For the text-containing cell, return its midpoint in (X, Y) coordinate format. 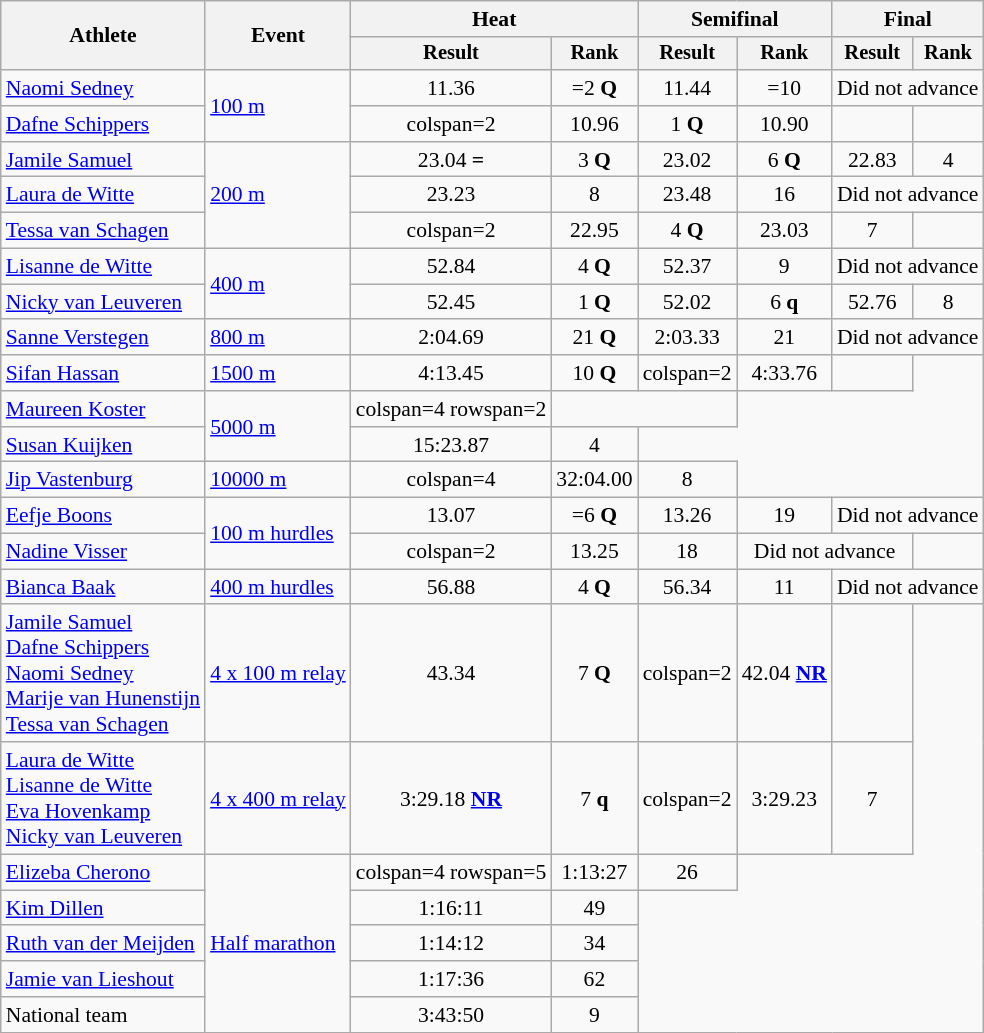
Jip Vastenburg (103, 480)
62 (594, 979)
colspan=4 rowspan=5 (452, 873)
23.04 = (452, 160)
Sifan Hassan (103, 373)
26 (688, 873)
1500 m (278, 373)
49 (594, 908)
Nadine Visser (103, 552)
22.95 (594, 231)
23.02 (688, 160)
1:17:36 (452, 979)
16 (784, 195)
Maureen Koster (103, 409)
4:13.45 (452, 373)
10.96 (594, 124)
100 m (278, 106)
6 Q (784, 160)
Kim Dillen (103, 908)
23.23 (452, 195)
10 Q (594, 373)
Semifinal (735, 19)
200 m (278, 196)
21 (784, 338)
Athlete (103, 36)
11.44 (688, 88)
56.88 (452, 587)
Sanne Verstegen (103, 338)
52.02 (688, 302)
Final (908, 19)
3:29.18 NR (452, 798)
2:04.69 (452, 338)
7 q (594, 798)
11.36 (452, 88)
=10 (784, 88)
18 (688, 552)
Lisanne de Witte (103, 267)
Jamile SamuelDafne Schippers Naomi SedneyMarije van Hunenstijn Tessa van Schagen (103, 674)
13.25 (594, 552)
colspan=4 (452, 480)
=2 Q (594, 88)
Naomi Sedney (103, 88)
800 m (278, 338)
National team (103, 1015)
=6 Q (594, 516)
400 m hurdles (278, 587)
Nicky van Leuveren (103, 302)
Tessa van Schagen (103, 231)
21 Q (594, 338)
1:14:12 (452, 944)
Heat (494, 19)
7 Q (594, 674)
52.45 (452, 302)
13.26 (688, 516)
Event (278, 36)
Elizeba Cherono (103, 873)
11 (784, 587)
34 (594, 944)
100 m hurdles (278, 534)
6 q (784, 302)
4 x 100 m relay (278, 674)
Laura de Witte (103, 195)
Ruth van der Meijden (103, 944)
Dafne Schippers (103, 124)
4:33.76 (784, 373)
10000 m (278, 480)
42.04 NR (784, 674)
52.84 (452, 267)
colspan=4 rowspan=2 (452, 409)
Susan Kuijken (103, 445)
43.34 (452, 674)
19 (784, 516)
Half marathon (278, 944)
23.03 (784, 231)
1:13:27 (594, 873)
2:03.33 (688, 338)
15:23.87 (452, 445)
Eefje Boons (103, 516)
3:43:50 (452, 1015)
5000 m (278, 426)
13.07 (452, 516)
3:29.23 (784, 798)
Laura de WitteLisanne de WitteEva HovenkampNicky van Leuveren (103, 798)
52.37 (688, 267)
4 x 400 m relay (278, 798)
400 m (278, 284)
10.90 (784, 124)
Jamie van Lieshout (103, 979)
23.48 (688, 195)
32:04.00 (594, 480)
52.76 (872, 302)
56.34 (688, 587)
22.83 (872, 160)
1:16:11 (452, 908)
3 Q (594, 160)
Bianca Baak (103, 587)
Jamile Samuel (103, 160)
